Return the (X, Y) coordinate for the center point of the cell that contains the specified text.  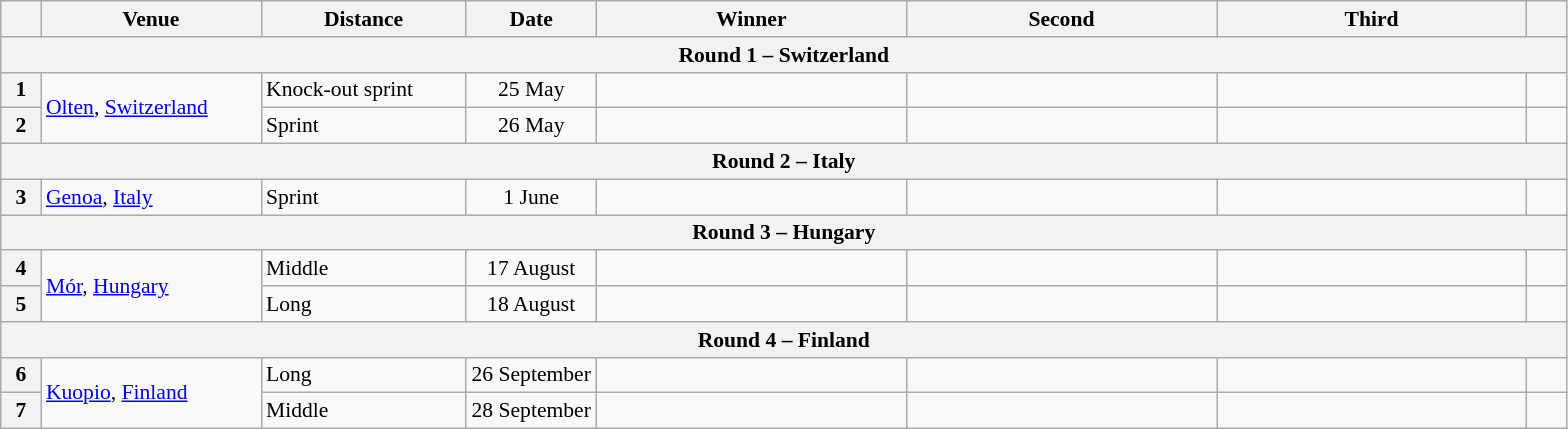
26 May (531, 126)
Distance (364, 19)
26 September (531, 375)
Round 3 – Hungary (784, 233)
3 (21, 197)
Second (1061, 19)
28 September (531, 411)
Round 2 – Italy (784, 162)
1 (21, 90)
18 August (531, 304)
17 August (531, 269)
Kuopio, Finland (151, 392)
7 (21, 411)
Knock-out sprint (364, 90)
Round 4 – Finland (784, 340)
1 June (531, 197)
Venue (151, 19)
5 (21, 304)
4 (21, 269)
Round 1 – Switzerland (784, 55)
Winner (751, 19)
Date (531, 19)
Third (1371, 19)
2 (21, 126)
25 May (531, 90)
Olten, Switzerland (151, 108)
6 (21, 375)
Genoa, Italy (151, 197)
Mór, Hungary (151, 286)
